Detect which cell encompasses the target text, then output its [X, Y] center coordinate. 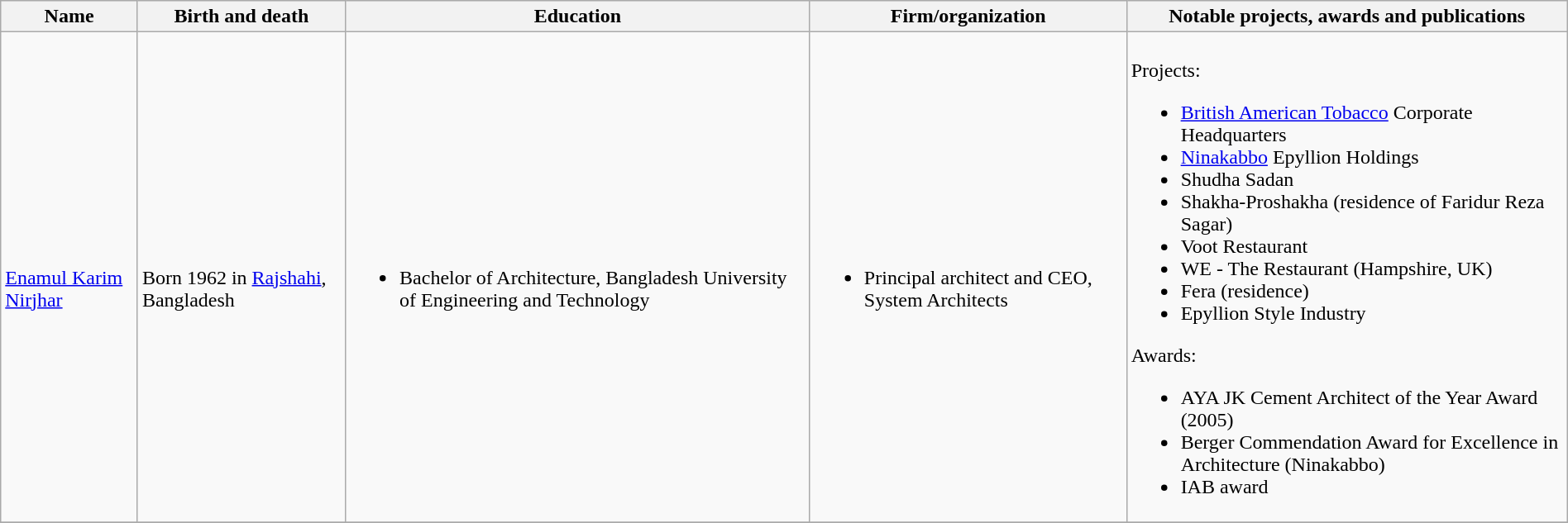
Firm/organization [968, 17]
Bachelor of Architecture, Bangladesh University of Engineering and Technology [578, 278]
Principal architect and CEO, System Architects [968, 278]
Enamul Karim Nirjhar [69, 278]
Born 1962 in Rajshahi, Bangladesh [241, 278]
Name [69, 17]
Education [578, 17]
Notable projects, awards and publications [1346, 17]
Birth and death [241, 17]
